Identify which cell holds the provided text, then report its (X, Y) central coordinate. 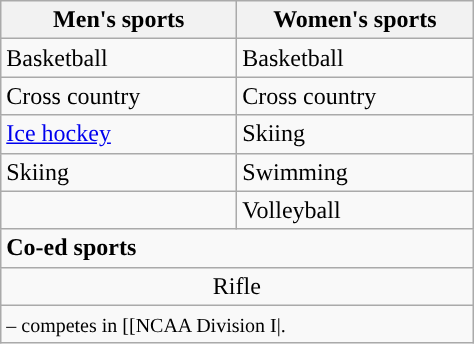
Co-ed sports (237, 248)
Swimming (355, 172)
Volleyball (355, 210)
Rifle (237, 286)
Women's sports (355, 20)
Men's sports (119, 20)
– competes in [[NCAA Division I|. (237, 324)
Ice hockey (119, 134)
